Capture the cell that displays the provided text and extract its (x, y) central coordinate. 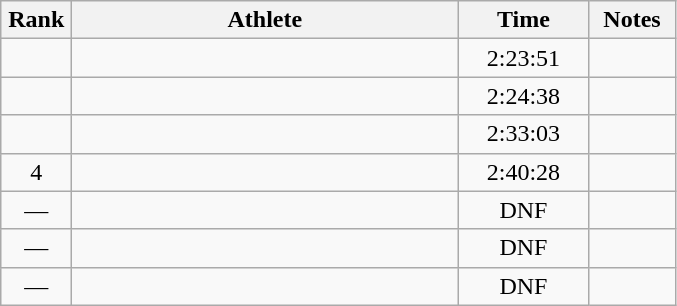
Time (524, 20)
2:24:38 (524, 96)
2:40:28 (524, 172)
Notes (632, 20)
2:33:03 (524, 134)
Athlete (265, 20)
Rank (36, 20)
2:23:51 (524, 58)
4 (36, 172)
